For the text-containing cell, return its midpoint in [X, Y] coordinate format. 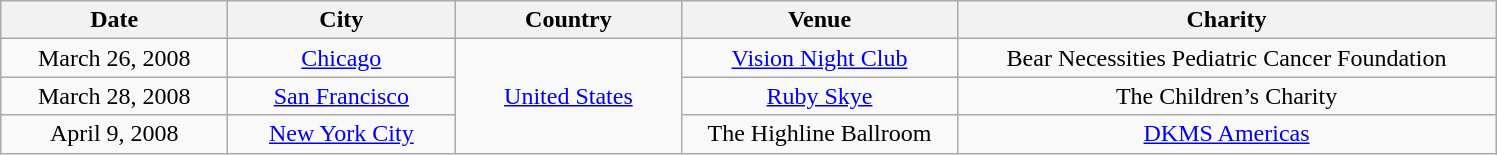
Charity [1226, 20]
DKMS Americas [1226, 134]
Bear Necessities Pediatric Cancer Foundation [1226, 58]
March 28, 2008 [114, 96]
Chicago [342, 58]
City [342, 20]
United States [568, 96]
Vision Night Club [820, 58]
Ruby Skye [820, 96]
The Highline Ballroom [820, 134]
New York City [342, 134]
The Children’s Charity [1226, 96]
April 9, 2008 [114, 134]
Venue [820, 20]
Date [114, 20]
March 26, 2008 [114, 58]
San Francisco [342, 96]
Country [568, 20]
